From the cell containing the given text, extract its center point as (x, y) coordinate. 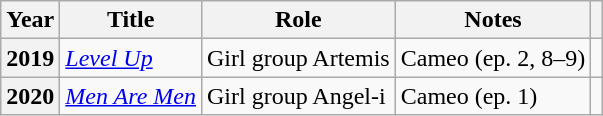
Girl group Angel-i (298, 96)
Role (298, 20)
Level Up (131, 58)
Cameo (ep. 2, 8–9) (493, 58)
2020 (30, 96)
Men Are Men (131, 96)
Title (131, 20)
2019 (30, 58)
Girl group Artemis (298, 58)
Notes (493, 20)
Year (30, 20)
Cameo (ep. 1) (493, 96)
